Scan for the cell matching the given text and deliver its [x, y] coordinate at center. 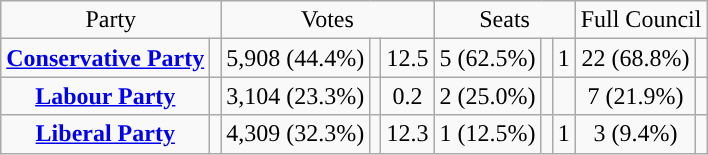
4,309 (32.3%) [296, 134]
7 (21.9%) [636, 96]
12.5 [408, 58]
0.2 [408, 96]
1 (12.5%) [488, 134]
Seats [504, 20]
Party [111, 20]
5 (62.5%) [488, 58]
Liberal Party [106, 134]
Full Council [641, 20]
3 (9.4%) [636, 134]
Labour Party [106, 96]
3,104 (23.3%) [296, 96]
12.3 [408, 134]
Votes [328, 20]
22 (68.8%) [636, 58]
2 (25.0%) [488, 96]
Conservative Party [106, 58]
5,908 (44.4%) [296, 58]
